Provide the [x, y] coordinate of the cell's center where the given text is located.  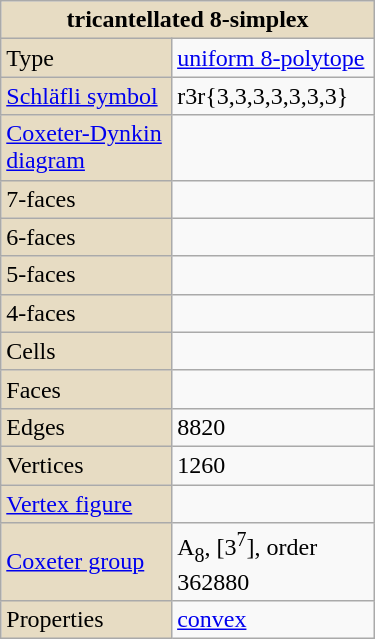
4-faces [86, 313]
Properties [86, 619]
1260 [274, 465]
8820 [274, 427]
Vertex figure [86, 503]
Vertices [86, 465]
Schläfli symbol [86, 96]
r3r{3,3,3,3,3,3,3} [274, 96]
Edges [86, 427]
Type [86, 58]
Coxeter group [86, 562]
Coxeter-Dynkin diagram [86, 148]
Cells [86, 351]
6-faces [86, 237]
Faces [86, 389]
A8, [37], order 362880 [274, 562]
convex [274, 619]
uniform 8-polytope [274, 58]
5-faces [86, 275]
tricantellated 8-simplex [188, 20]
7-faces [86, 199]
